Find where the given text appears and provide that cell's center as (X, Y) coordinate. 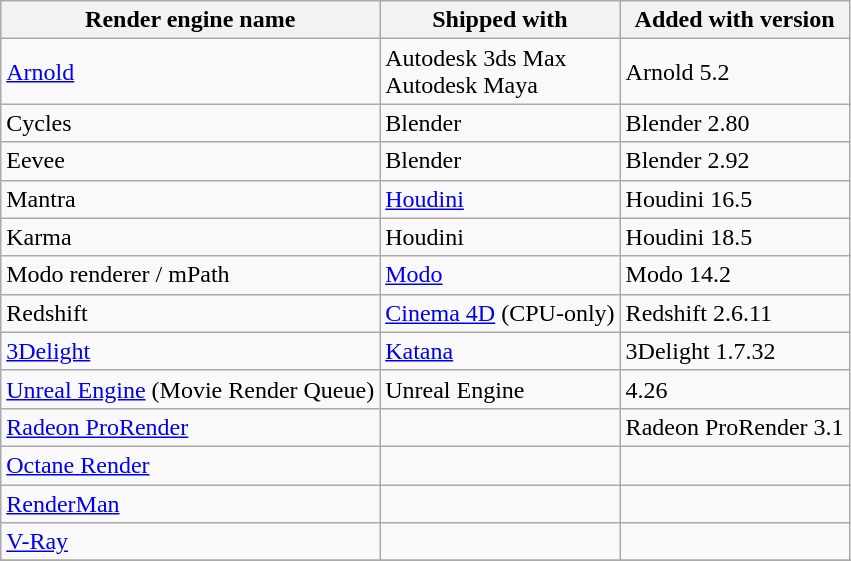
Karma (190, 237)
Octane Render (190, 465)
Cinema 4D (CPU-only) (500, 313)
Redshift (190, 313)
Mantra (190, 199)
4.26 (734, 389)
Blender 2.80 (734, 123)
Houdini 18.5 (734, 237)
Blender 2.92 (734, 161)
Radeon ProRender 3.1 (734, 427)
Katana (500, 351)
V-Ray (190, 542)
3Delight 1.7.32 (734, 351)
Render engine name (190, 20)
Shipped with (500, 20)
Houdini 16.5 (734, 199)
Modo renderer / mPath (190, 275)
Cycles (190, 123)
Redshift 2.6.11 (734, 313)
RenderMan (190, 503)
Arnold (190, 72)
Eevee (190, 161)
Modo 14.2 (734, 275)
Added with version (734, 20)
Modo (500, 275)
Autodesk 3ds MaxAutodesk Maya (500, 72)
Unreal Engine (Movie Render Queue) (190, 389)
3Delight (190, 351)
Radeon ProRender (190, 427)
Unreal Engine (500, 389)
Arnold 5.2 (734, 72)
